Pinpoint the cell where the given text exists, returning its (x, y) midpoint coordinate. 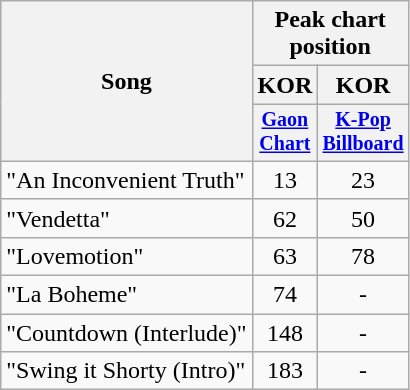
"Swing it Shorty (Intro)" (126, 371)
"Countdown (Interlude)" (126, 333)
23 (364, 180)
"La Boheme" (126, 295)
63 (285, 256)
50 (364, 218)
"Lovemotion" (126, 256)
"An Inconvenient Truth" (126, 180)
78 (364, 256)
Song (126, 82)
"Vendetta" (126, 218)
13 (285, 180)
183 (285, 371)
K-PopBillboard (364, 132)
Gaon Chart (285, 132)
62 (285, 218)
Peak chart position (330, 34)
74 (285, 295)
148 (285, 333)
